Search for the cell housing the specified text and yield its (X, Y) center coordinate. 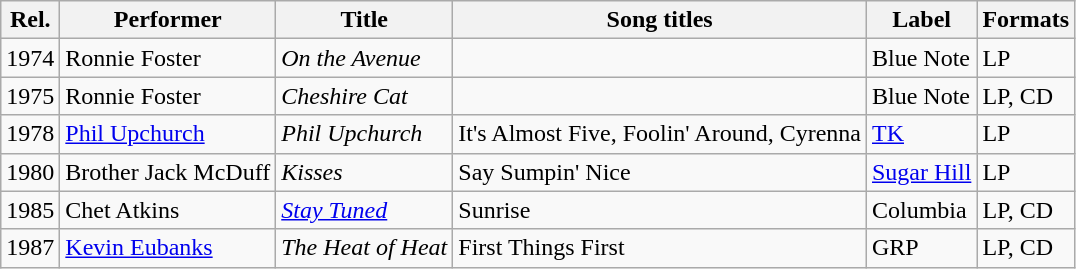
Label (921, 20)
Formats (1026, 20)
1975 (30, 96)
1978 (30, 134)
Stay Tuned (364, 210)
1980 (30, 172)
The Heat of Heat (364, 248)
GRP (921, 248)
First Things First (660, 248)
TK (921, 134)
Brother Jack McDuff (168, 172)
Kisses (364, 172)
1985 (30, 210)
Columbia (921, 210)
Say Sumpin' Nice (660, 172)
Kevin Eubanks (168, 248)
Chet Atkins (168, 210)
Rel. (30, 20)
It's Almost Five, Foolin' Around, Cyrenna (660, 134)
Sugar Hill (921, 172)
1987 (30, 248)
Performer (168, 20)
1974 (30, 58)
Title (364, 20)
Cheshire Cat (364, 96)
On the Avenue (364, 58)
Song titles (660, 20)
Sunrise (660, 210)
